Provide the [X, Y] coordinate of the cell's center where the given text is located.  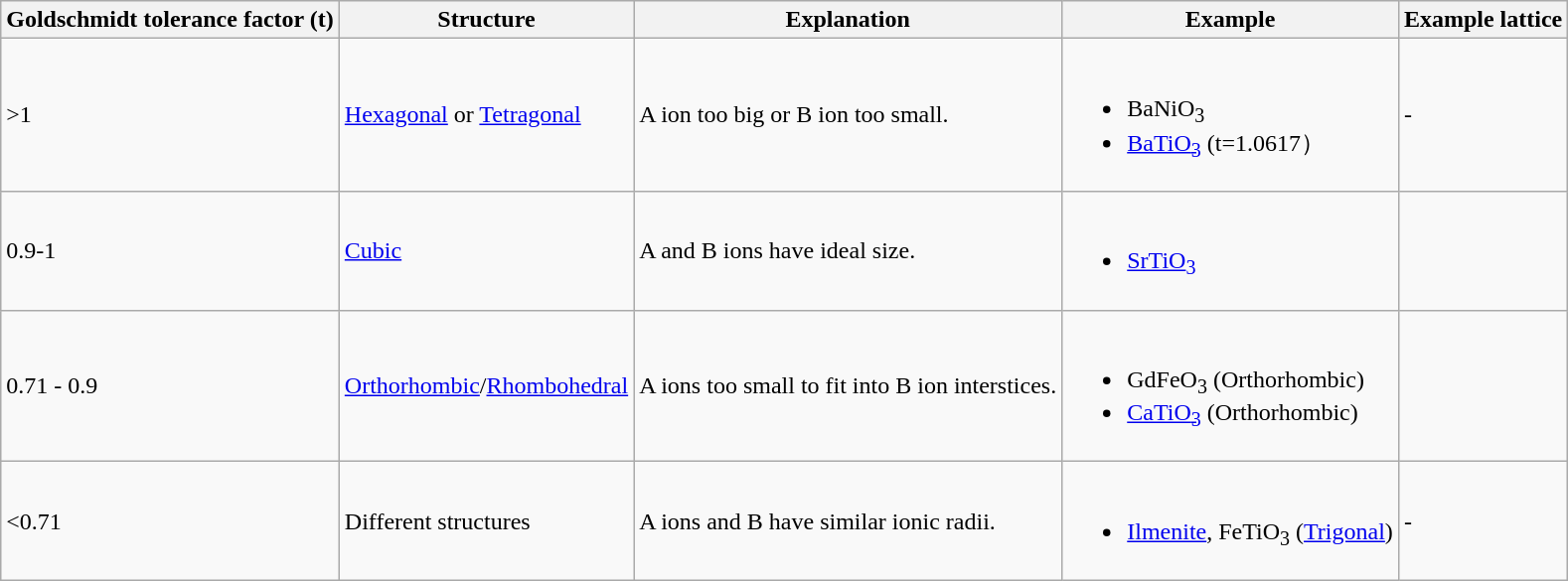
Goldschmidt tolerance factor (t) [171, 20]
Ilmenite, FeTiO3 (Trigonal) [1230, 520]
0.71 - 0.9 [171, 385]
Hexagonal or Tetragonal [486, 115]
GdFeO3 (Orthorhombic)CaTiO3 (Orthorhombic) [1230, 385]
Cubic [486, 250]
A ions and B have similar ionic radii. [849, 520]
BaNiO3BaTiO3 (t=1.0617） [1230, 115]
Orthorhombic/Rhombohedral [486, 385]
0.9-1 [171, 250]
SrTiO3 [1230, 250]
A ions too small to fit into B ion interstices. [849, 385]
Example lattice [1483, 20]
A and B ions have ideal size. [849, 250]
A ion too big or B ion too small. [849, 115]
Structure [486, 20]
<0.71 [171, 520]
Explanation [849, 20]
Example [1230, 20]
Different structures [486, 520]
>1 [171, 115]
